Extract the [x, y] coordinate from the center of the cell holding the provided text.  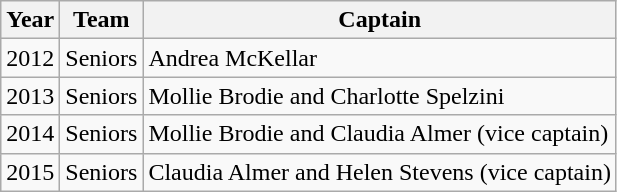
Team [102, 20]
Mollie Brodie and Charlotte Spelzini [380, 96]
2015 [30, 172]
Andrea McKellar [380, 58]
Claudia Almer and Helen Stevens (vice captain) [380, 172]
2012 [30, 58]
2013 [30, 96]
Year [30, 20]
2014 [30, 134]
Captain [380, 20]
Mollie Brodie and Claudia Almer (vice captain) [380, 134]
